Determine the (X, Y) coordinate at the center of the cell enclosing the given text.  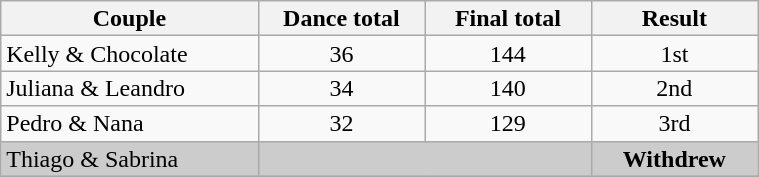
32 (341, 124)
140 (508, 88)
3rd (674, 124)
Juliana & Leandro (130, 88)
Couple (130, 18)
Pedro & Nana (130, 124)
129 (508, 124)
Withdrew (674, 158)
36 (341, 54)
144 (508, 54)
34 (341, 88)
Result (674, 18)
Kelly & Chocolate (130, 54)
Thiago & Sabrina (130, 158)
2nd (674, 88)
Final total (508, 18)
1st (674, 54)
Dance total (341, 18)
